Provide the [x, y] coordinate of the cell's center where the given text is located.  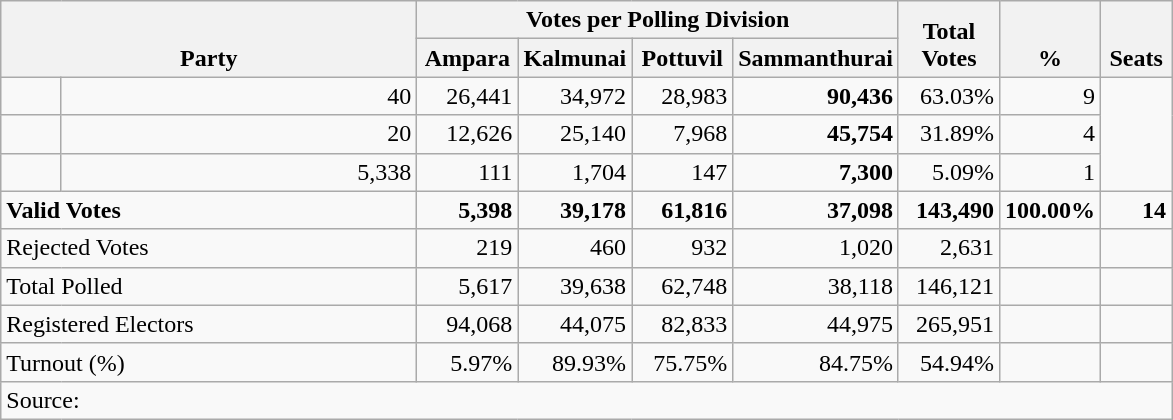
44,075 [575, 324]
44,975 [816, 324]
% [1050, 39]
63.03% [948, 96]
Source: [586, 400]
932 [682, 248]
89.93% [575, 362]
12,626 [468, 134]
25,140 [575, 134]
1 [1050, 172]
265,951 [948, 324]
Total Polled [209, 286]
Rejected Votes [209, 248]
143,490 [948, 210]
28,983 [682, 96]
147 [682, 172]
7,968 [682, 134]
39,178 [575, 210]
75.75% [682, 362]
2,631 [948, 248]
62,748 [682, 286]
100.00% [1050, 210]
Seats [1136, 39]
Party [209, 39]
94,068 [468, 324]
90,436 [816, 96]
111 [468, 172]
146,121 [948, 286]
54.94% [948, 362]
Pottuvil [682, 58]
Valid Votes [209, 210]
1,704 [575, 172]
5,617 [468, 286]
Ampara [468, 58]
38,118 [816, 286]
5.09% [948, 172]
82,833 [682, 324]
39,638 [575, 286]
1,020 [816, 248]
Turnout (%) [209, 362]
37,098 [816, 210]
14 [1136, 210]
Total Votes [948, 39]
26,441 [468, 96]
460 [575, 248]
7,300 [816, 172]
Sammanthurai [816, 58]
61,816 [682, 210]
34,972 [575, 96]
Votes per Polling Division [658, 20]
84.75% [816, 362]
9 [1050, 96]
45,754 [816, 134]
5,338 [239, 172]
5,398 [468, 210]
20 [239, 134]
40 [239, 96]
31.89% [948, 134]
4 [1050, 134]
5.97% [468, 362]
Registered Electors [209, 324]
Kalmunai [575, 58]
219 [468, 248]
